Identify which cell holds the provided text, then report its (x, y) central coordinate. 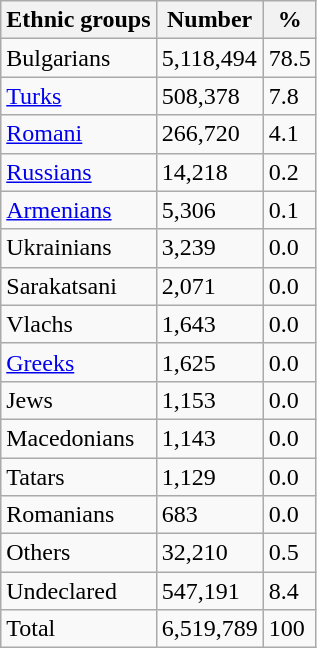
78.5 (290, 58)
% (290, 20)
1,625 (210, 362)
1,153 (210, 400)
508,378 (210, 96)
Bulgarians (78, 58)
Ukrainians (78, 248)
Macedonians (78, 438)
2,071 (210, 286)
0.2 (290, 172)
266,720 (210, 134)
8.4 (290, 591)
0.5 (290, 553)
Undeclared (78, 591)
1,643 (210, 324)
1,129 (210, 477)
Vlachs (78, 324)
Ethnic groups (78, 20)
Jews (78, 400)
3,239 (210, 248)
4.1 (290, 134)
5,306 (210, 210)
32,210 (210, 553)
683 (210, 515)
Sarakatsani (78, 286)
Total (78, 629)
5,118,494 (210, 58)
Romanians (78, 515)
Turks (78, 96)
547,191 (210, 591)
100 (290, 629)
Greeks (78, 362)
Armenians (78, 210)
7.8 (290, 96)
Tatars (78, 477)
6,519,789 (210, 629)
Number (210, 20)
Russians (78, 172)
14,218 (210, 172)
Others (78, 553)
Romani (78, 134)
0.1 (290, 210)
1,143 (210, 438)
